Find where the given text appears and provide that cell's center as (X, Y) coordinate. 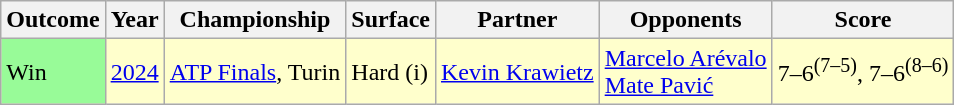
Score (863, 20)
Surface (391, 20)
2024 (134, 72)
Championship (255, 20)
Kevin Krawietz (517, 72)
Outcome (53, 20)
Marcelo Arévalo Mate Pavić (686, 72)
Partner (517, 20)
Opponents (686, 20)
Win (53, 72)
Year (134, 20)
7–6(7–5), 7–6(8–6) (863, 72)
ATP Finals, Turin (255, 72)
Hard (i) (391, 72)
